Search for the cell housing the specified text and yield its (X, Y) center coordinate. 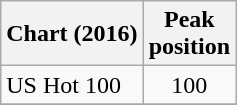
US Hot 100 (72, 85)
Chart (2016) (72, 34)
100 (189, 85)
Peakposition (189, 34)
